Search for the cell housing the specified text and yield its (X, Y) center coordinate. 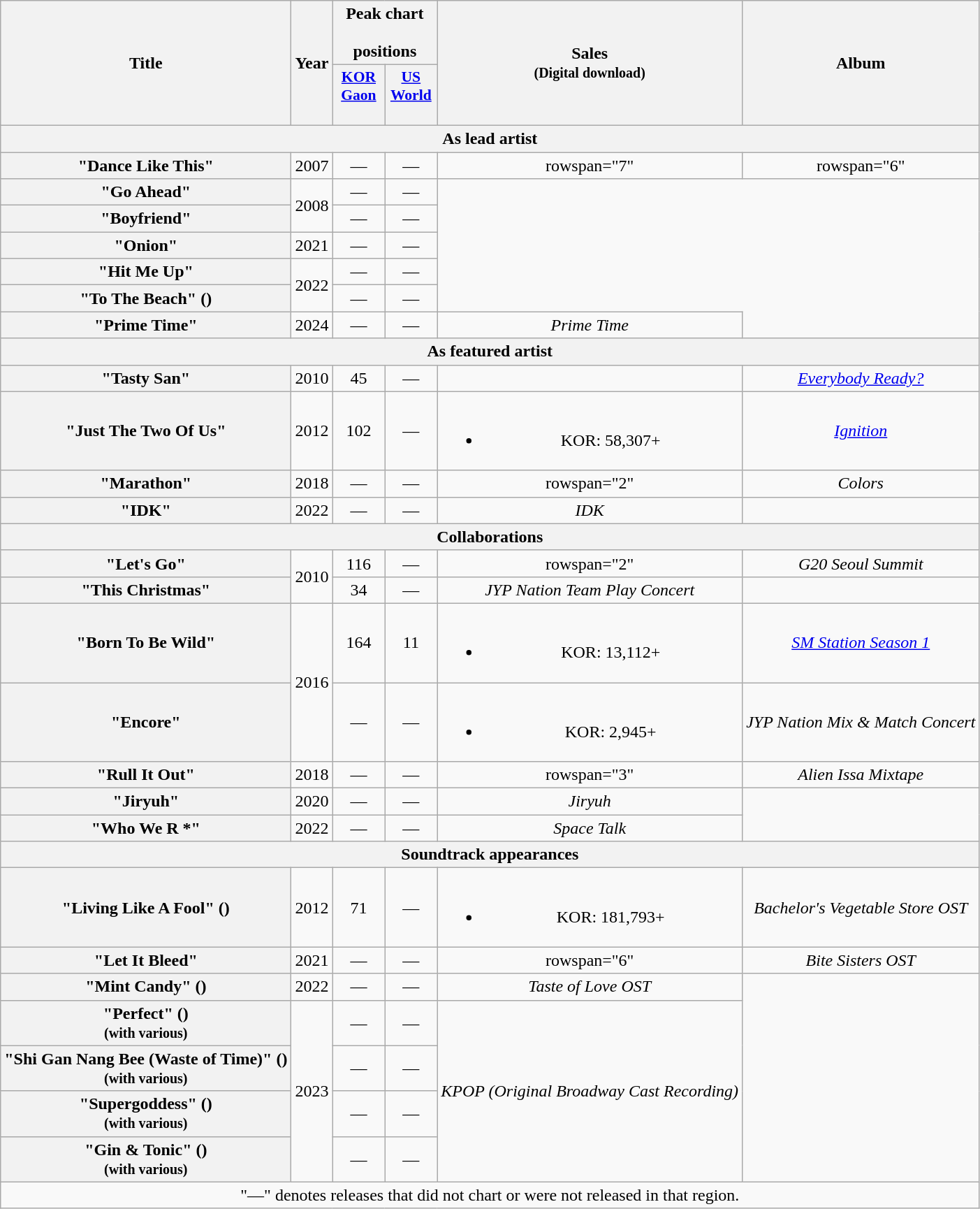
JYP Nation Mix & Match Concert (861, 721)
2016 (312, 682)
11 (411, 643)
As featured artist (490, 352)
Bite Sisters OST (861, 960)
KOR: 2,945+ (590, 721)
JYP Nation Team Play Concert (590, 590)
34 (359, 590)
"IDK" (146, 510)
IDK (590, 510)
KORGaon (359, 95)
Peak chartpositions (385, 33)
"Encore" (146, 721)
"Dance Like This" (146, 166)
"To The Beach" () (146, 298)
"Shi Gan Nang Bee (Waste of Time)" () (with various) (146, 1068)
"Marathon" (146, 484)
"Hit Me Up" (146, 272)
Album (861, 63)
"Prime Time" (146, 325)
"Gin & Tonic" () (with various) (146, 1159)
"Born To Be Wild" (146, 643)
Bachelor's Vegetable Store OST (861, 907)
Space Talk (590, 828)
Alien Issa Mixtape (861, 775)
"Let's Go" (146, 563)
"Rull It Out" (146, 775)
rowspan="3" (590, 775)
"This Christmas" (146, 590)
Ignition (861, 430)
Everybody Ready? (861, 378)
Sales(Digital download) (590, 63)
45 (359, 378)
"Go Ahead" (146, 192)
KOR: 13,112+ (590, 643)
Year (312, 63)
USWorld (411, 95)
"Just The Two Of Us" (146, 430)
KOR: 181,793+ (590, 907)
Prime Time (590, 325)
"Perfect" () (with various) (146, 1023)
G20 Seoul Summit (861, 563)
Collaborations (490, 537)
"Living Like A Fool" () (146, 907)
102 (359, 430)
"Boyfriend" (146, 219)
"Who We R *" (146, 828)
"Onion" (146, 245)
SM Station Season 1 (861, 643)
2007 (312, 166)
"Tasty San" (146, 378)
"Mint Candy" () (146, 987)
Soundtrack appearances (490, 855)
KPOP (Original Broadway Cast Recording) (590, 1091)
"—" denotes releases that did not chart or were not released in that region. (490, 1195)
"Jiryuh" (146, 802)
KOR: 58,307+ (590, 430)
"Let It Bleed" (146, 960)
As lead artist (490, 138)
2023 (312, 1091)
Colors (861, 484)
rowspan="7" (590, 166)
164 (359, 643)
2020 (312, 802)
"Supergoddess" () (with various) (146, 1114)
116 (359, 563)
2024 (312, 325)
71 (359, 907)
Title (146, 63)
2008 (312, 205)
Jiryuh (590, 802)
Taste of Love OST (590, 987)
